Output the [x, y] coordinate of the center of the cell containing the given text.  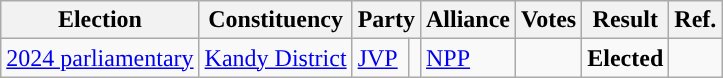
Ref. [696, 20]
NPP [468, 58]
2024 parliamentary [100, 58]
Election [100, 20]
Result [626, 20]
Alliance [468, 20]
Elected [626, 58]
Kandy District [276, 58]
Party [386, 20]
JVP [380, 58]
Constituency [276, 20]
Votes [549, 20]
